Scan for the cell matching the given text and deliver its [X, Y] coordinate at center. 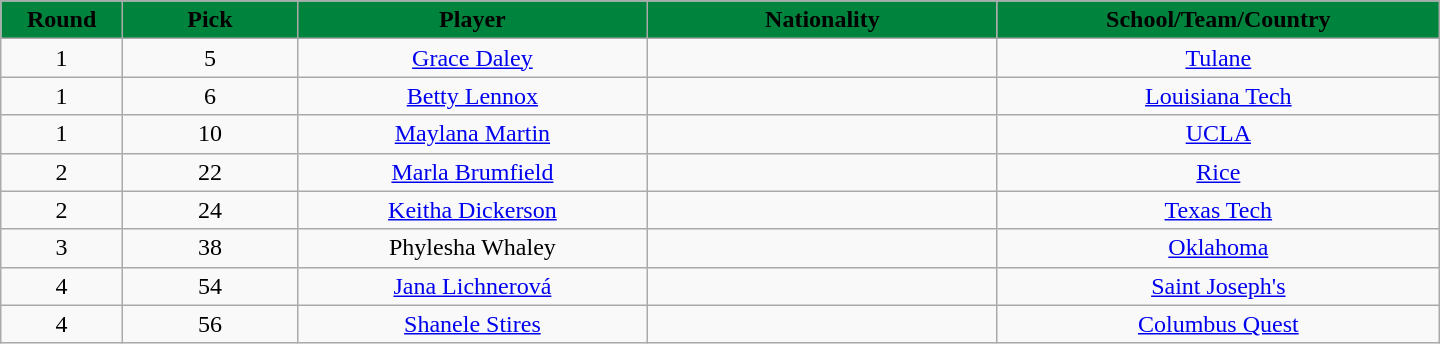
38 [210, 248]
Betty Lennox [472, 96]
56 [210, 324]
22 [210, 172]
School/Team/Country [1218, 20]
3 [62, 248]
54 [210, 286]
24 [210, 210]
Saint Joseph's [1218, 286]
Oklahoma [1218, 248]
Keitha Dickerson [472, 210]
Phylesha Whaley [472, 248]
Nationality [822, 20]
UCLA [1218, 134]
5 [210, 58]
Grace Daley [472, 58]
Pick [210, 20]
Jana Lichnerová [472, 286]
Player [472, 20]
Round [62, 20]
10 [210, 134]
Maylana Martin [472, 134]
Columbus Quest [1218, 324]
Shanele Stires [472, 324]
Louisiana Tech [1218, 96]
Tulane [1218, 58]
6 [210, 96]
Rice [1218, 172]
Marla Brumfield [472, 172]
Texas Tech [1218, 210]
